Determine the [x, y] coordinate at the center of the cell enclosing the given text.  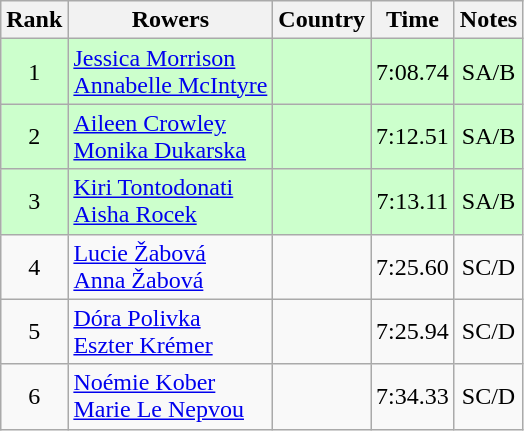
Aileen CrowleyMonika Dukarska [170, 136]
7:25.60 [413, 266]
2 [34, 136]
Dóra PolivkaEszter Krémer [170, 332]
Jessica MorrisonAnnabelle McIntyre [170, 72]
5 [34, 332]
Country [322, 20]
3 [34, 202]
1 [34, 72]
Kiri TontodonatiAisha Rocek [170, 202]
7:13.11 [413, 202]
Rank [34, 20]
Time [413, 20]
7:25.94 [413, 332]
Lucie ŽabováAnna Žabová [170, 266]
Rowers [170, 20]
Notes [488, 20]
4 [34, 266]
7:34.33 [413, 396]
7:08.74 [413, 72]
7:12.51 [413, 136]
6 [34, 396]
Noémie KoberMarie Le Nepvou [170, 396]
